Detect which cell encompasses the target text, then output its (x, y) center coordinate. 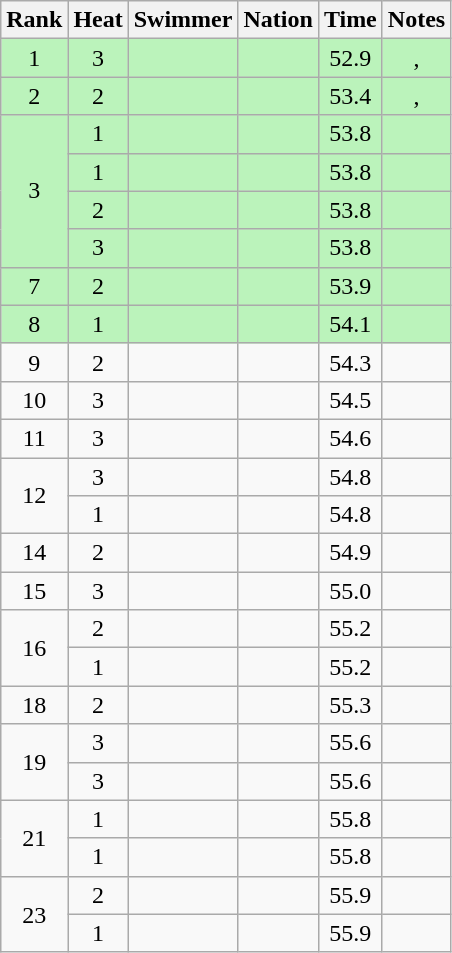
55.3 (350, 705)
23 (34, 914)
8 (34, 324)
19 (34, 762)
14 (34, 553)
54.5 (350, 400)
Heat (98, 20)
Time (350, 20)
55.0 (350, 591)
54.1 (350, 324)
52.9 (350, 58)
Rank (34, 20)
Notes (416, 20)
21 (34, 838)
16 (34, 648)
9 (34, 362)
54.9 (350, 553)
Swimmer (183, 20)
10 (34, 400)
53.4 (350, 96)
54.3 (350, 362)
7 (34, 286)
Nation (278, 20)
54.6 (350, 438)
15 (34, 591)
12 (34, 496)
53.9 (350, 286)
18 (34, 705)
11 (34, 438)
